Scan for the cell matching the given text and deliver its (x, y) coordinate at center. 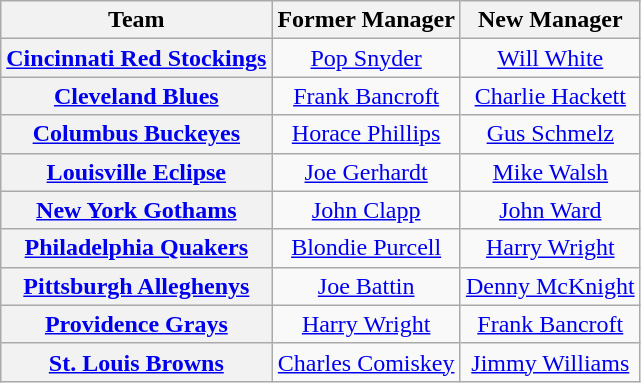
Cleveland Blues (136, 96)
Charlie Hackett (550, 96)
Jimmy Williams (550, 362)
Cincinnati Red Stockings (136, 58)
Philadelphia Quakers (136, 248)
Mike Walsh (550, 172)
Former Manager (366, 20)
Louisville Eclipse (136, 172)
St. Louis Browns (136, 362)
John Ward (550, 210)
Gus Schmelz (550, 134)
Pop Snyder (366, 58)
New Manager (550, 20)
Providence Grays (136, 324)
Team (136, 20)
Horace Phillips (366, 134)
Columbus Buckeyes (136, 134)
Joe Battin (366, 286)
Joe Gerhardt (366, 172)
John Clapp (366, 210)
Denny McKnight (550, 286)
Will White (550, 58)
Pittsburgh Alleghenys (136, 286)
Charles Comiskey (366, 362)
New York Gothams (136, 210)
Blondie Purcell (366, 248)
